Extract the (x, y) coordinate from the center of the cell holding the provided text.  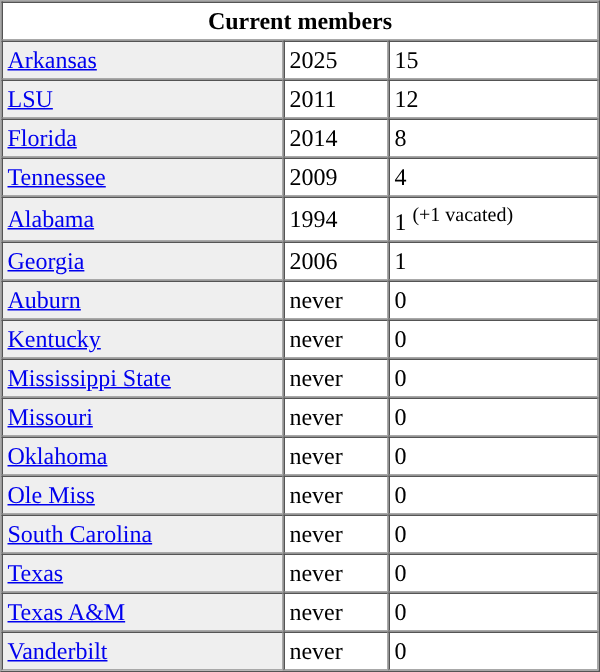
Current members (300, 22)
Kentucky (143, 340)
Vanderbilt (143, 652)
1 (493, 262)
Mississippi State (143, 378)
1994 (336, 218)
Texas (143, 574)
4 (493, 178)
Auburn (143, 300)
Oklahoma (143, 456)
Ole Miss (143, 496)
2025 (336, 60)
Florida (143, 138)
South Carolina (143, 534)
Tennessee (143, 178)
Missouri (143, 418)
2014 (336, 138)
2006 (336, 262)
2009 (336, 178)
2011 (336, 100)
Georgia (143, 262)
Alabama (143, 218)
Texas A&M (143, 612)
15 (493, 60)
Arkansas (143, 60)
LSU (143, 100)
12 (493, 100)
1 (+1 vacated) (493, 218)
8 (493, 138)
